Determine the [X, Y] coordinate at the center of the cell enclosing the given text.  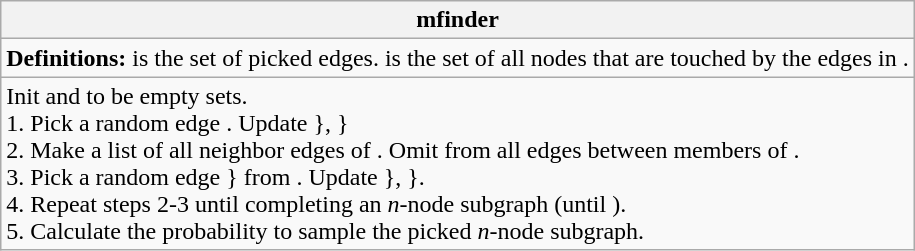
mfinder [458, 20]
Definitions: is the set of picked edges. is the set of all nodes that are touched by the edges in . [458, 58]
